For the text-containing cell, return its midpoint in (X, Y) coordinate format. 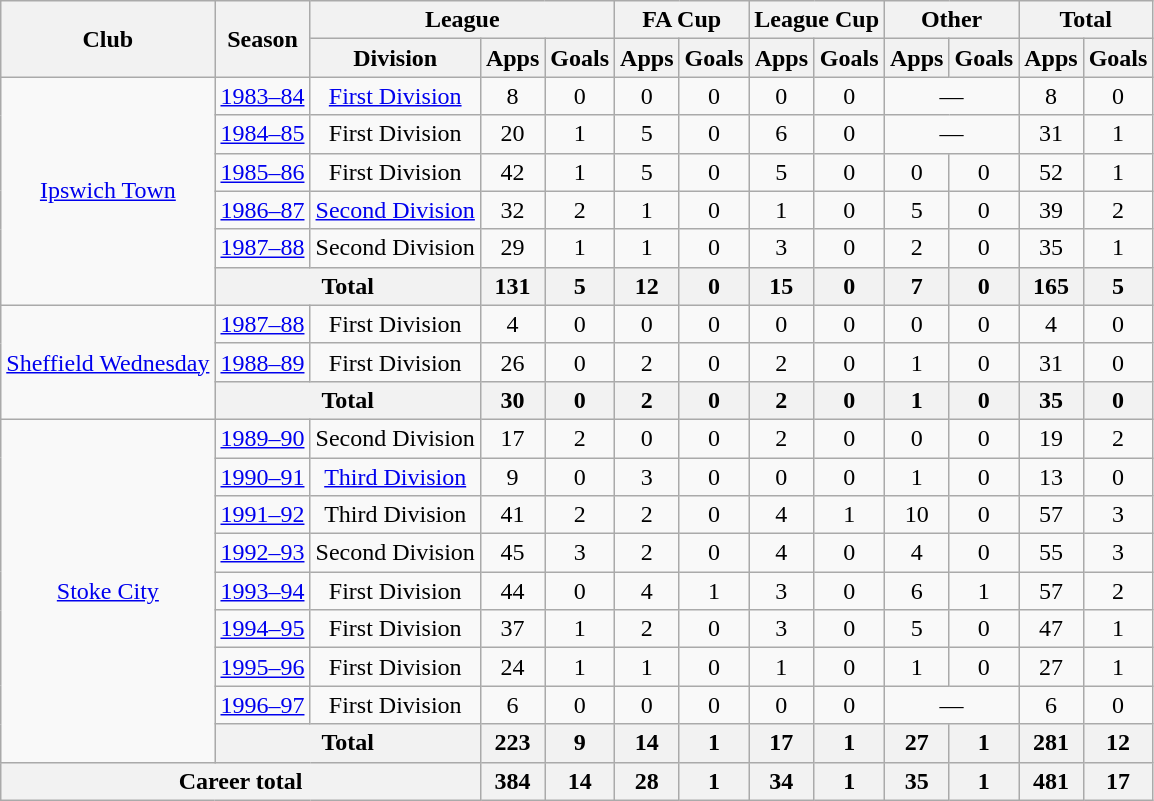
165 (1051, 286)
55 (1051, 553)
FA Cup (682, 20)
1994–95 (262, 629)
44 (512, 591)
1985–86 (262, 172)
42 (512, 172)
1991–92 (262, 515)
281 (1051, 743)
19 (1051, 438)
223 (512, 743)
45 (512, 553)
481 (1051, 781)
Stoke City (108, 590)
37 (512, 629)
1983–84 (262, 96)
Career total (241, 781)
131 (512, 286)
Season (262, 39)
Sheffield Wednesday (108, 362)
League (462, 20)
1996–97 (262, 705)
29 (512, 248)
26 (512, 362)
24 (512, 667)
1984–85 (262, 134)
Other (952, 20)
1990–91 (262, 477)
10 (917, 515)
League Cup (817, 20)
384 (512, 781)
1989–90 (262, 438)
52 (1051, 172)
13 (1051, 477)
7 (917, 286)
47 (1051, 629)
Ipswich Town (108, 191)
Division (395, 58)
15 (782, 286)
28 (647, 781)
Club (108, 39)
1986–87 (262, 210)
32 (512, 210)
39 (1051, 210)
20 (512, 134)
1992–93 (262, 553)
1988–89 (262, 362)
1995–96 (262, 667)
34 (782, 781)
30 (512, 400)
41 (512, 515)
1993–94 (262, 591)
